Detect which cell encompasses the target text, then output its [X, Y] center coordinate. 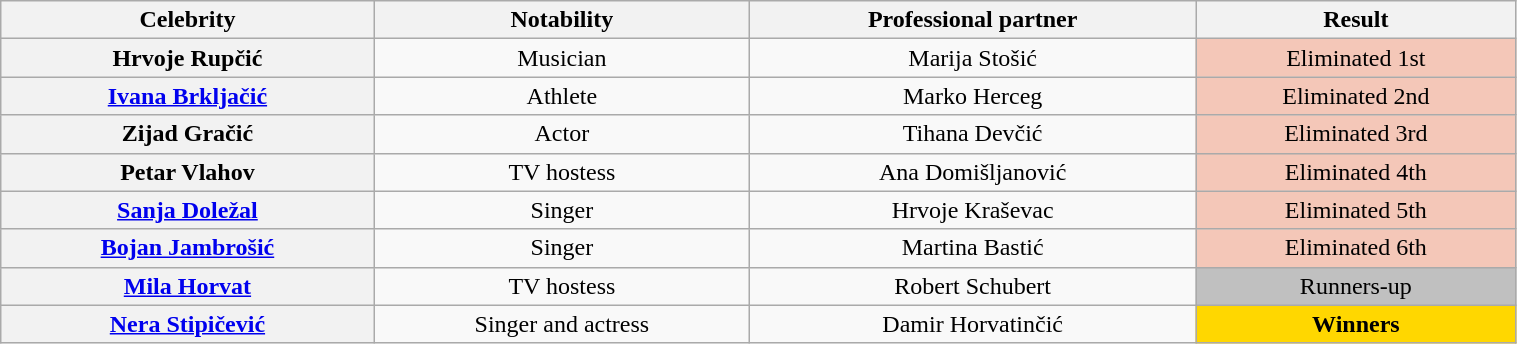
Martina Bastić [973, 248]
Ivana Brkljačić [188, 96]
Petar Vlahov [188, 172]
Damir Horvatinčić [973, 324]
Eliminated 3rd [1356, 134]
Hrvoje Rupčić [188, 58]
Mila Horvat [188, 286]
Marko Herceg [973, 96]
Eliminated 4th [1356, 172]
Winners [1356, 324]
Eliminated 2nd [1356, 96]
Eliminated 5th [1356, 210]
Bojan Jambrošić [188, 248]
Ana Domišljanović [973, 172]
Result [1356, 20]
Athlete [562, 96]
Nera Stipičević [188, 324]
Runners-up [1356, 286]
Tihana Devčić [973, 134]
Notability [562, 20]
Musician [562, 58]
Eliminated 6th [1356, 248]
Singer and actress [562, 324]
Eliminated 1st [1356, 58]
Professional partner [973, 20]
Actor [562, 134]
Robert Schubert [973, 286]
Celebrity [188, 20]
Marija Stošić [973, 58]
Hrvoje Kraševac [973, 210]
Zijad Gračić [188, 134]
Sanja Doležal [188, 210]
